Search for the cell housing the specified text and yield its (X, Y) center coordinate. 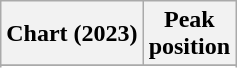
Chart (2023) (72, 34)
Peakposition (189, 34)
